Provide the (x, y) coordinate of the cell's center where the given text is located.  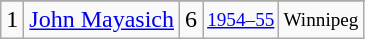
1954–55 (241, 20)
1 (12, 20)
6 (192, 20)
John Mayasich (102, 20)
Winnipeg (321, 20)
